For the text-containing cell, return its midpoint in (X, Y) coordinate format. 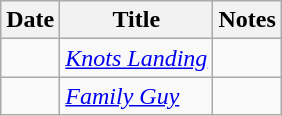
Notes (247, 20)
Knots Landing (136, 58)
Title (136, 20)
Family Guy (136, 96)
Date (30, 20)
